Scan for the cell matching the given text and deliver its [x, y] coordinate at center. 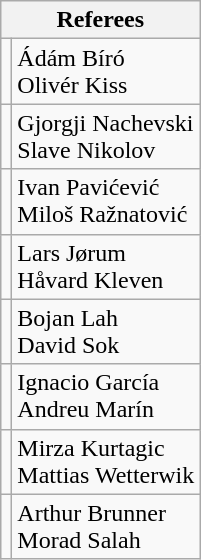
Arthur BrunnerMorad Salah [106, 526]
Ignacio GarcíaAndreu Marín [106, 396]
Gjorgji NachevskiSlave Nikolov [106, 136]
Ádám BíróOlivér Kiss [106, 72]
Ivan PavićevićMiloš Ražnatović [106, 202]
Referees [100, 20]
Mirza KurtagicMattias Wetterwik [106, 462]
Lars JørumHåvard Kleven [106, 266]
Bojan LahDavid Sok [106, 332]
